Find where the given text appears and provide that cell's center as (x, y) coordinate. 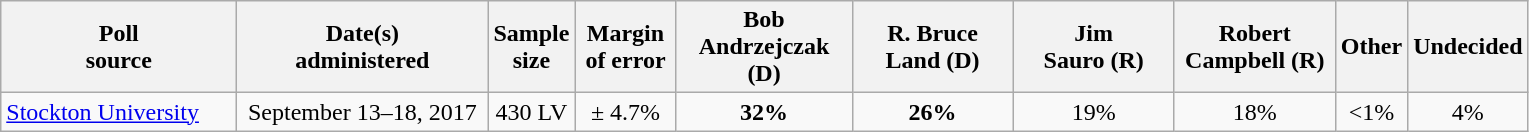
Samplesize (532, 47)
September 13–18, 2017 (362, 112)
Margin of error (626, 47)
19% (1094, 112)
Date(s) administered (362, 47)
Poll source (119, 47)
RobertCampbell (R) (1254, 47)
Undecided (1468, 47)
<1% (1371, 112)
4% (1468, 112)
R. BruceLand (D) (932, 47)
± 4.7% (626, 112)
26% (932, 112)
18% (1254, 112)
Stockton University (119, 112)
Other (1371, 47)
JimSauro (R) (1094, 47)
BobAndrzejczak (D) (764, 47)
32% (764, 112)
430 LV (532, 112)
